Determine the [X, Y] coordinate at the center of the cell enclosing the given text.  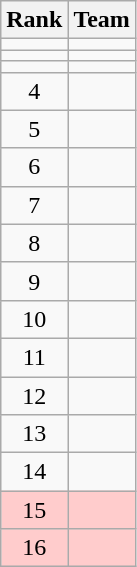
Rank [34, 20]
5 [34, 129]
8 [34, 243]
14 [34, 472]
10 [34, 319]
13 [34, 434]
11 [34, 357]
6 [34, 167]
9 [34, 281]
4 [34, 91]
7 [34, 205]
16 [34, 548]
12 [34, 395]
15 [34, 510]
Team [102, 20]
